Return (X, Y) of the center of cell containing provided text 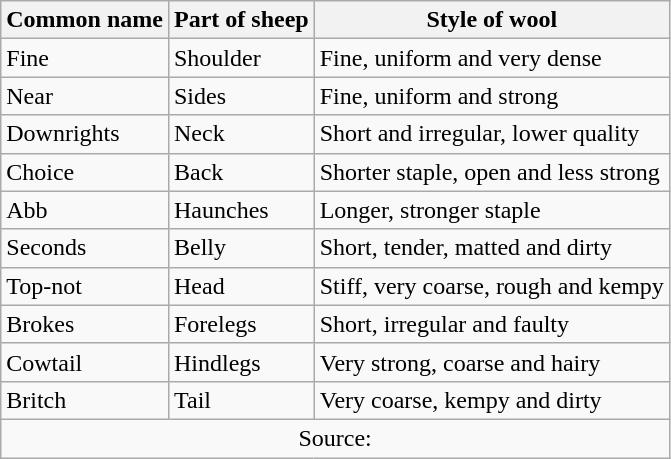
Back (241, 172)
Fine (85, 58)
Style of wool (492, 20)
Fine, uniform and very dense (492, 58)
Shorter staple, open and less strong (492, 172)
Haunches (241, 210)
Very coarse, kempy and dirty (492, 400)
Neck (241, 134)
Source: (336, 438)
Sides (241, 96)
Abb (85, 210)
Cowtail (85, 362)
Short and irregular, lower quality (492, 134)
Seconds (85, 248)
Hindlegs (241, 362)
Common name (85, 20)
Belly (241, 248)
Very strong, coarse and hairy (492, 362)
Fine, uniform and strong (492, 96)
Britch (85, 400)
Short, tender, matted and dirty (492, 248)
Stiff, very coarse, rough and kempy (492, 286)
Shoulder (241, 58)
Short, irregular and faulty (492, 324)
Part of sheep (241, 20)
Downrights (85, 134)
Head (241, 286)
Choice (85, 172)
Top-not (85, 286)
Near (85, 96)
Longer, stronger staple (492, 210)
Tail (241, 400)
Brokes (85, 324)
Forelegs (241, 324)
